Search for the cell housing the specified text and yield its [X, Y] center coordinate. 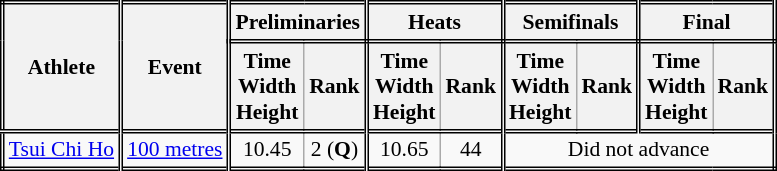
Preliminaries [298, 22]
44 [471, 150]
2 (Q) [336, 150]
10.45 [266, 150]
Athlete [61, 67]
100 metres [175, 150]
10.65 [403, 150]
Semifinals [570, 22]
Did not advance [638, 150]
Event [175, 67]
Final [707, 22]
Heats [434, 22]
Tsui Chi Ho [61, 150]
